Return the [x, y] coordinate for the center point of the cell that contains the specified text.  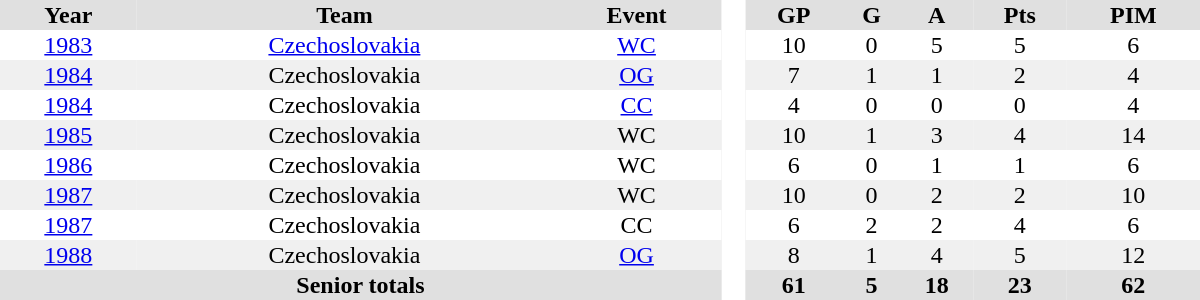
Year [68, 15]
Team [344, 15]
PIM [1134, 15]
Pts [1020, 15]
3 [937, 135]
1985 [68, 135]
61 [794, 285]
7 [794, 75]
1986 [68, 165]
GP [794, 15]
18 [937, 285]
62 [1134, 285]
Senior totals [360, 285]
8 [794, 255]
12 [1134, 255]
Event [636, 15]
G [871, 15]
A [937, 15]
23 [1020, 285]
1983 [68, 45]
1988 [68, 255]
14 [1134, 135]
